Capture the cell that displays the provided text and extract its (x, y) central coordinate. 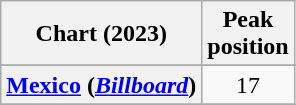
Peakposition (248, 34)
17 (248, 85)
Mexico (Billboard) (102, 85)
Chart (2023) (102, 34)
